Pinpoint the cell where the given text exists, returning its (x, y) midpoint coordinate. 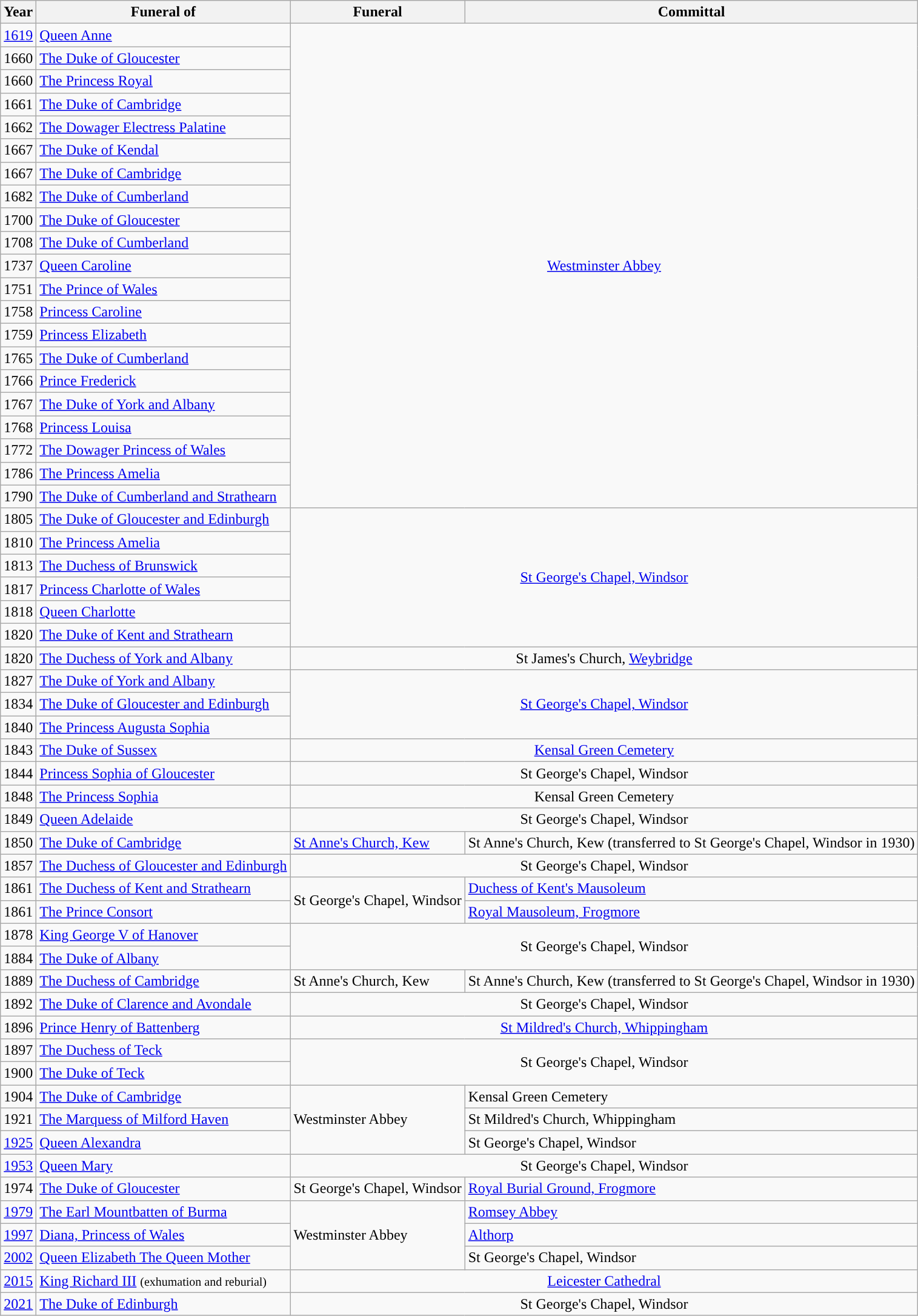
2015 (18, 1281)
1759 (18, 335)
1619 (18, 35)
Prince Henry of Battenberg (164, 1027)
Queen Charlotte (164, 612)
Committal (691, 12)
Princess Sophia of Gloucester (164, 773)
St James's Church, Weybridge (604, 658)
Funeral of (164, 12)
1953 (18, 1166)
1810 (18, 543)
Romsey Abbey (691, 1212)
The Duchess of Kent and Strathearn (164, 889)
The Earl Mountbatten of Burma (164, 1212)
Queen Mary (164, 1166)
1765 (18, 358)
1813 (18, 566)
1768 (18, 427)
1857 (18, 866)
Leicester Cathedral (604, 1281)
The Duke of Kent and Strathearn (164, 635)
The Duke of Edinburgh (164, 1304)
2021 (18, 1304)
Princess Caroline (164, 312)
Althorp (691, 1235)
1818 (18, 612)
King Richard III (exhumation and reburial) (164, 1281)
1840 (18, 727)
Queen Adelaide (164, 820)
1849 (18, 820)
Diana, Princess of Wales (164, 1235)
The Duke of Teck (164, 1074)
The Duchess of Cambridge (164, 981)
1786 (18, 473)
1790 (18, 496)
The Marquess of Milford Haven (164, 1120)
1892 (18, 1004)
The Duchess of Gloucester and Edinburgh (164, 866)
1751 (18, 289)
Royal Burial Ground, Frogmore (691, 1189)
Princess Louisa (164, 427)
1850 (18, 843)
Queen Anne (164, 35)
1682 (18, 196)
Queen Alexandra (164, 1143)
1662 (18, 127)
1827 (18, 681)
1758 (18, 312)
1897 (18, 1050)
1997 (18, 1235)
Year (18, 12)
The Dowager Electress Palatine (164, 127)
Funeral (378, 12)
Princess Elizabeth (164, 335)
The Duke of Sussex (164, 750)
The Prince Consort (164, 912)
1772 (18, 450)
Royal Mausoleum, Frogmore (691, 912)
1900 (18, 1074)
1700 (18, 219)
1834 (18, 704)
1979 (18, 1212)
The Duke of Albany (164, 958)
The Princess Royal (164, 81)
1889 (18, 981)
The Dowager Princess of Wales (164, 450)
Duchess of Kent's Mausoleum (691, 889)
1805 (18, 519)
The Duke of Cumberland and Strathearn (164, 496)
1921 (18, 1120)
1896 (18, 1027)
Queen Caroline (164, 266)
Queen Elizabeth The Queen Mother (164, 1258)
1737 (18, 266)
The Duchess of Teck (164, 1050)
The Princess Sophia (164, 797)
1708 (18, 242)
1974 (18, 1189)
The Duchess of York and Albany (164, 658)
1843 (18, 750)
1767 (18, 404)
2002 (18, 1258)
The Princess Augusta Sophia (164, 727)
The Duchess of Brunswick (164, 566)
1844 (18, 773)
1925 (18, 1143)
King George V of Hanover (164, 935)
The Duke of Clarence and Avondale (164, 1004)
1878 (18, 935)
1904 (18, 1097)
1766 (18, 381)
1848 (18, 797)
The Prince of Wales (164, 289)
The Duke of Kendal (164, 150)
Princess Charlotte of Wales (164, 589)
1661 (18, 104)
Prince Frederick (164, 381)
1884 (18, 958)
1817 (18, 589)
